Return (X, Y) of the center of cell containing provided text 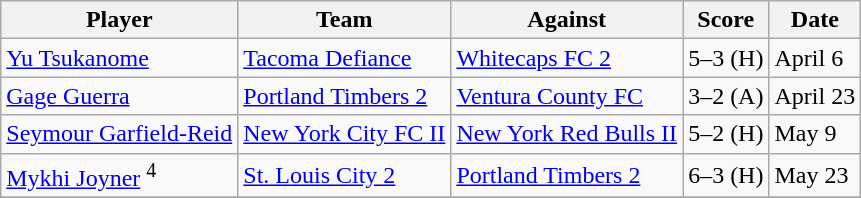
April 6 (815, 58)
Date (815, 20)
Ventura County FC (567, 96)
May 23 (815, 176)
Player (120, 20)
St. Louis City 2 (344, 176)
Whitecaps FC 2 (567, 58)
Tacoma Defiance (344, 58)
5–3 (H) (726, 58)
6–3 (H) (726, 176)
Mykhi Joyner 4 (120, 176)
May 9 (815, 134)
Yu Tsukanome (120, 58)
3–2 (A) (726, 96)
5–2 (H) (726, 134)
Team (344, 20)
Score (726, 20)
Against (567, 20)
New York Red Bulls II (567, 134)
April 23 (815, 96)
Seymour Garfield-Reid (120, 134)
New York City FC II (344, 134)
Gage Guerra (120, 96)
